Identify which cell holds the provided text, then report its (X, Y) central coordinate. 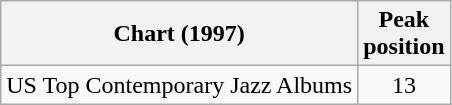
13 (404, 85)
US Top Contemporary Jazz Albums (180, 85)
Peakposition (404, 34)
Chart (1997) (180, 34)
